Return the (x, y) coordinate for the center point of the cell that contains the specified text.  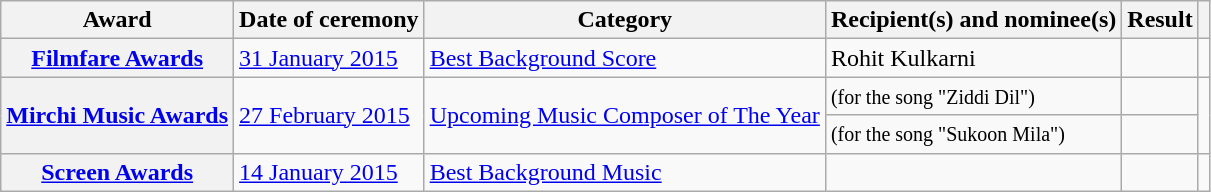
Upcoming Music Composer of The Year (624, 115)
(for the song "Ziddi Dil") (973, 96)
Filmfare Awards (118, 58)
Date of ceremony (330, 20)
Result (1160, 20)
Best Background Music (624, 172)
Award (118, 20)
Category (624, 20)
Screen Awards (118, 172)
Mirchi Music Awards (118, 115)
Rohit Kulkarni (973, 58)
Best Background Score (624, 58)
27 February 2015 (330, 115)
(for the song "Sukoon Mila") (973, 134)
31 January 2015 (330, 58)
14 January 2015 (330, 172)
Recipient(s) and nominee(s) (973, 20)
